Detect which cell encompasses the target text, then output its [X, Y] center coordinate. 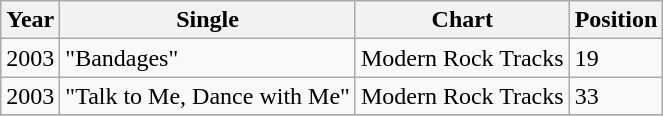
19 [616, 58]
"Talk to Me, Dance with Me" [208, 96]
Single [208, 20]
Chart [462, 20]
33 [616, 96]
Year [30, 20]
"Bandages" [208, 58]
Position [616, 20]
